Locate the cell with the specified text and output its [x, y] center coordinate. 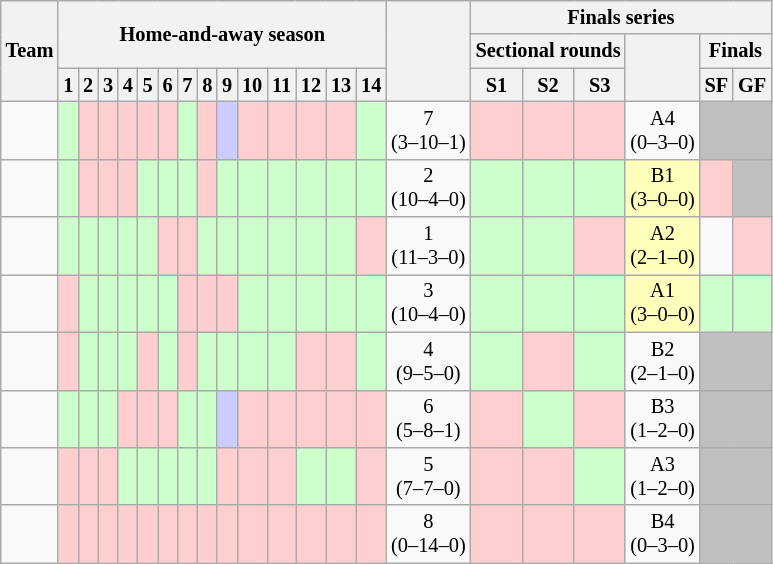
4 [128, 85]
7(3–10–1) [428, 130]
1 [68, 85]
4(9–5–0) [428, 361]
S3 [600, 85]
A4(0–3–0) [662, 130]
A3(1–2–0) [662, 476]
14 [371, 85]
Finals [736, 51]
11 [282, 85]
5(7–7–0) [428, 476]
S2 [548, 85]
10 [252, 85]
B3(1–2–0) [662, 419]
B4(0–3–0) [662, 534]
13 [341, 85]
Home-and-away season [222, 34]
8(0–14–0) [428, 534]
Finals series [622, 17]
9 [227, 85]
12 [311, 85]
6 [168, 85]
SF [716, 85]
B1(3–0–0) [662, 188]
Sectional rounds [548, 51]
3(10–4–0) [428, 303]
A1(3–0–0) [662, 303]
5 [148, 85]
3 [108, 85]
Team [30, 50]
1(11–3–0) [428, 246]
7 [187, 85]
GF [752, 85]
2 [88, 85]
6(5–8–1) [428, 419]
2(10–4–0) [428, 188]
8 [207, 85]
A2(2–1–0) [662, 246]
S1 [497, 85]
B2(2–1–0) [662, 361]
